Find where the given text appears and provide that cell's center as [X, Y] coordinate. 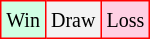
Win [24, 20]
Loss [126, 20]
Draw [72, 20]
